Pinpoint the cell where the given text exists, returning its (x, y) midpoint coordinate. 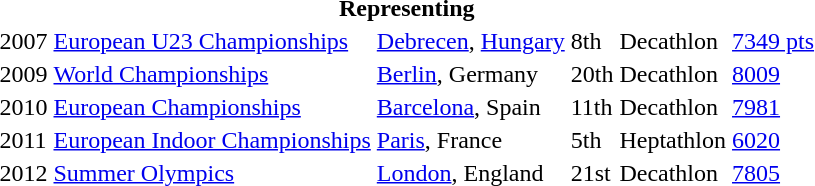
Debrecen, Hungary (470, 41)
11th (592, 107)
European Championships (212, 107)
European U23 Championships (212, 41)
Berlin, Germany (470, 74)
European Indoor Championships (212, 140)
World Championships (212, 74)
Barcelona, Spain (470, 107)
5th (592, 140)
Heptathlon (673, 140)
Paris, France (470, 140)
8th (592, 41)
20th (592, 74)
